Detect which cell encompasses the target text, then output its [x, y] center coordinate. 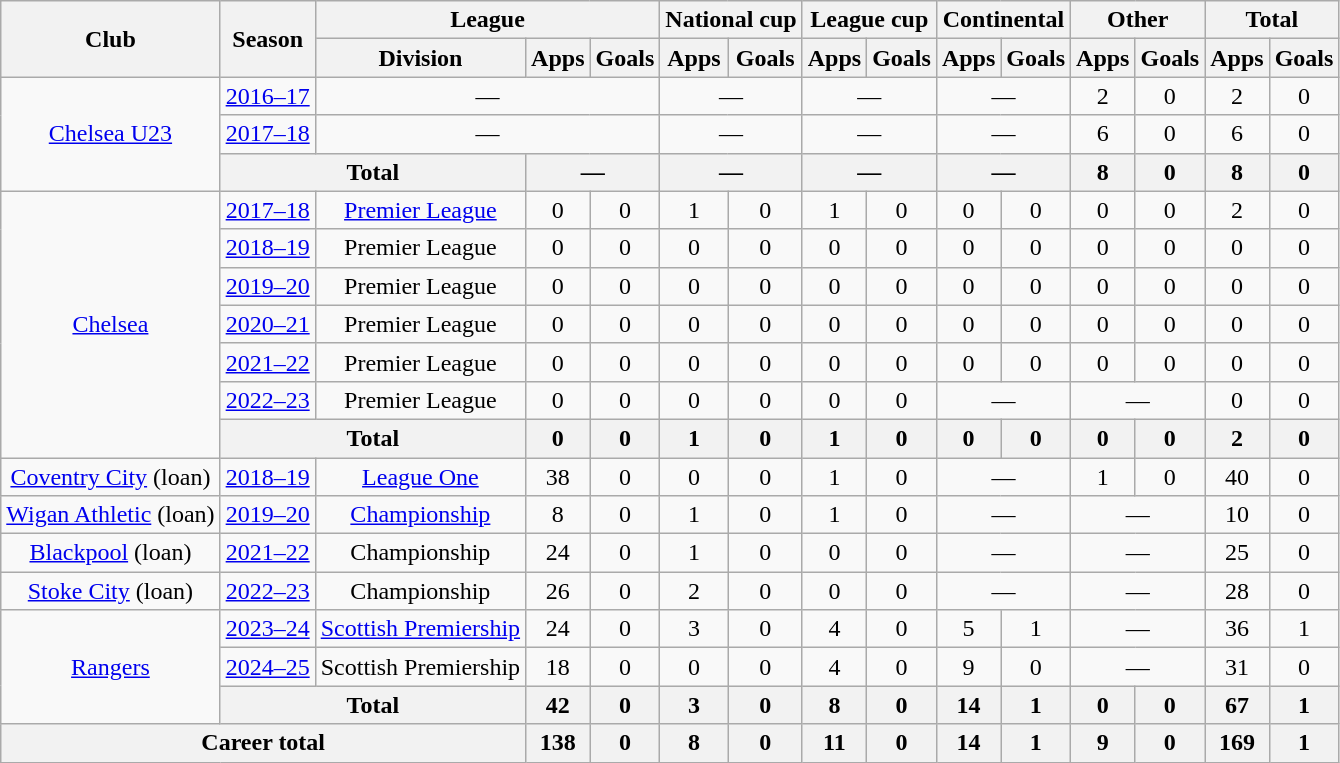
38 [558, 477]
Blackpool (loan) [110, 553]
Chelsea U23 [110, 134]
Coventry City (loan) [110, 477]
Stoke City (loan) [110, 591]
25 [1237, 553]
138 [558, 743]
Club [110, 39]
League cup [869, 20]
18 [558, 667]
2020–21 [268, 324]
Division [420, 58]
Season [268, 39]
42 [558, 705]
Continental [1003, 20]
11 [834, 743]
26 [558, 591]
Rangers [110, 667]
10 [1237, 515]
36 [1237, 629]
Wigan Athletic (loan) [110, 515]
31 [1237, 667]
2024–25 [268, 667]
National cup [731, 20]
League One [420, 477]
2023–24 [268, 629]
40 [1237, 477]
League [488, 20]
Career total [264, 743]
5 [968, 629]
169 [1237, 743]
67 [1237, 705]
2016–17 [268, 96]
Other [1138, 20]
Chelsea [110, 324]
28 [1237, 591]
